Locate the cell with the specified text and output its (X, Y) center coordinate. 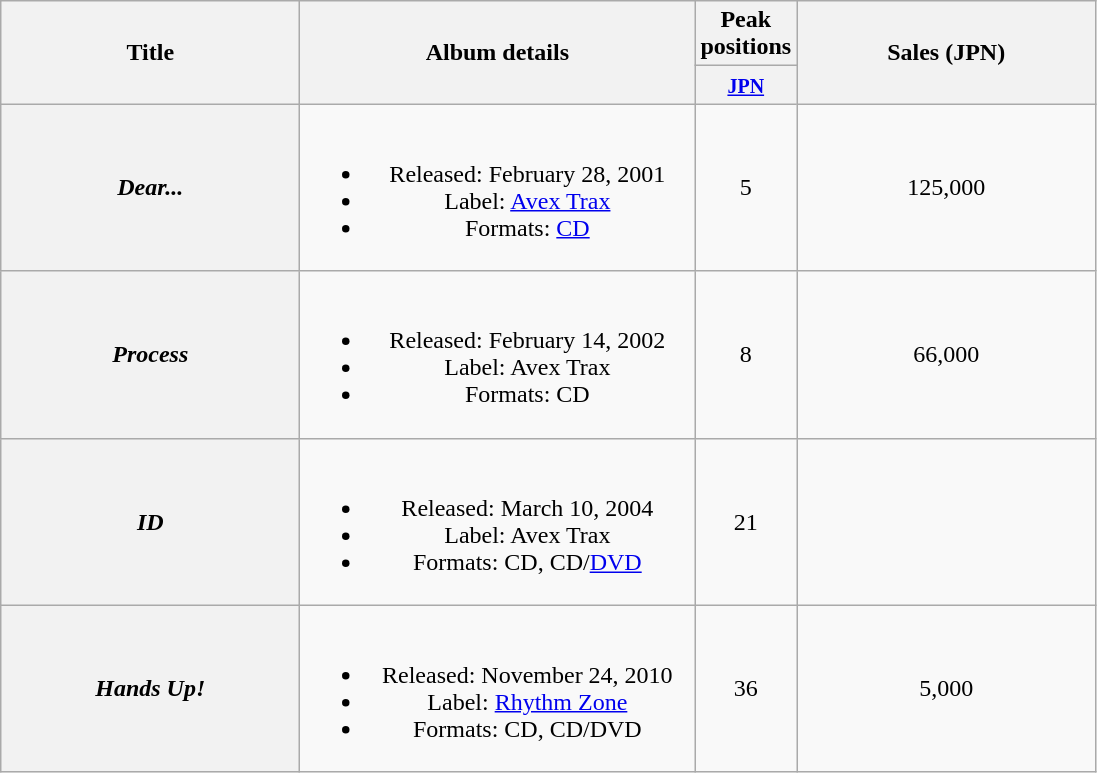
36 (746, 688)
66,000 (946, 354)
Sales (JPN) (946, 52)
Process (150, 354)
21 (746, 522)
5,000 (946, 688)
125,000 (946, 188)
Released: February 14, 2002 Label: Avex TraxFormats: CD (498, 354)
ID (150, 522)
JPN (746, 85)
8 (746, 354)
Peak positions (746, 34)
Title (150, 52)
5 (746, 188)
Hands Up! (150, 688)
Released: March 10, 2004 Label: Avex TraxFormats: CD, CD/DVD (498, 522)
Dear... (150, 188)
Album details (498, 52)
Released: February 28, 2001 Label: Avex TraxFormats: CD (498, 188)
Released: November 24, 2010 Label: Rhythm ZoneFormats: CD, CD/DVD (498, 688)
